Search for the cell housing the specified text and yield its [x, y] center coordinate. 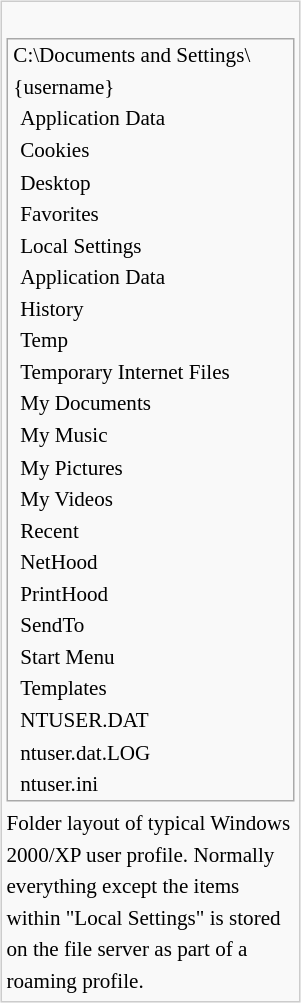
Start Menu [156, 657]
Templates [156, 689]
Recent [156, 531]
Local Settings [156, 246]
C:\Documents and Settings\{username} [153, 72]
My Videos [156, 499]
Temporary Internet Files [156, 372]
PrintHood [156, 594]
Temp [156, 341]
Desktop [156, 182]
My Music [156, 436]
NTUSER.DAT [156, 721]
NetHood [156, 562]
My Pictures [156, 467]
ntuser.dat.LOG [156, 752]
SendTo [156, 626]
Favorites [156, 214]
History [156, 309]
Cookies [156, 151]
ntuser.ini [156, 784]
My Documents [156, 404]
